Output the [x, y] coordinate of the center of the cell containing the given text.  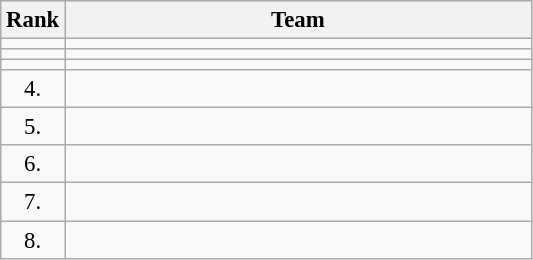
5. [33, 127]
8. [33, 240]
Team [298, 20]
6. [33, 165]
4. [33, 89]
7. [33, 202]
Rank [33, 20]
